Locate the cell with the specified text and output its [X, Y] center coordinate. 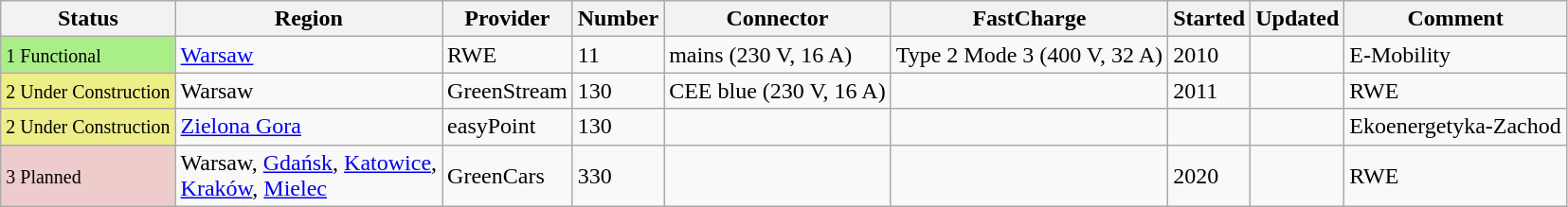
11 [618, 55]
330 [618, 176]
CEE blue (230 V, 16 A) [778, 91]
Comment [1455, 19]
easyPoint [508, 127]
Started [1209, 19]
GreenCars [508, 176]
Zielona Gora [309, 127]
Updated [1298, 19]
GreenStream [508, 91]
Ekoenergetyka-Zachod [1455, 127]
E-Mobility [1455, 55]
3 Planned [88, 176]
2020 [1209, 176]
Status [88, 19]
Type 2 Mode 3 (400 V, 32 A) [1029, 55]
Provider [508, 19]
mains (230 V, 16 A) [778, 55]
Connector [778, 19]
Number [618, 19]
FastCharge [1029, 19]
2010 [1209, 55]
1 Functional [88, 55]
Warsaw, Gdańsk, Katowice, Kraków, Mielec [309, 176]
Region [309, 19]
2011 [1209, 91]
